Extract the [X, Y] coordinate from the center of the cell holding the provided text.  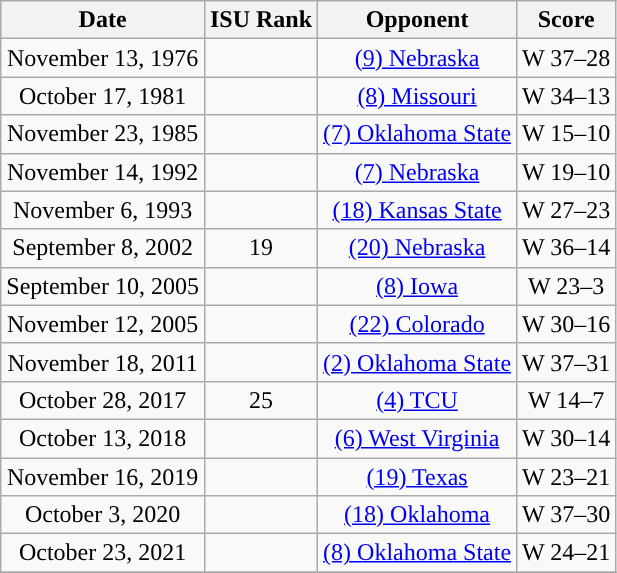
October 23, 2021 [103, 553]
W 37–31 [566, 362]
W 37–28 [566, 58]
November 13, 1976 [103, 58]
November 14, 1992 [103, 172]
(2) Oklahoma State [418, 362]
25 [260, 400]
Score [566, 20]
November 16, 2019 [103, 477]
W 14–7 [566, 400]
W 15–10 [566, 134]
(19) Texas [418, 477]
(7) Oklahoma State [418, 134]
(20) Nebraska [418, 248]
November 23, 1985 [103, 134]
W 27–23 [566, 210]
(9) Nebraska [418, 58]
November 6, 1993 [103, 210]
W 34–13 [566, 96]
W 23–21 [566, 477]
W 19–10 [566, 172]
October 13, 2018 [103, 438]
W 30–14 [566, 438]
Date [103, 20]
November 12, 2005 [103, 324]
(7) Nebraska [418, 172]
October 17, 1981 [103, 96]
W 37–30 [566, 515]
September 8, 2002 [103, 248]
September 10, 2005 [103, 286]
ISU Rank [260, 20]
(4) TCU [418, 400]
(18) Oklahoma [418, 515]
W 23–3 [566, 286]
(18) Kansas State [418, 210]
October 3, 2020 [103, 515]
W 24–21 [566, 553]
(8) Missouri [418, 96]
(8) Iowa [418, 286]
(22) Colorado [418, 324]
October 28, 2017 [103, 400]
November 18, 2011 [103, 362]
Opponent [418, 20]
W 30–16 [566, 324]
(8) Oklahoma State [418, 553]
(6) West Virginia [418, 438]
19 [260, 248]
W 36–14 [566, 248]
